Extract the (x, y) coordinate from the center of the cell holding the provided text.  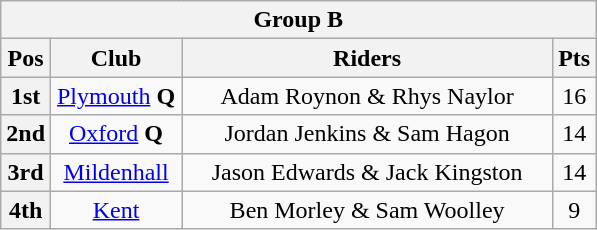
Oxford Q (116, 134)
2nd (26, 134)
Pts (574, 58)
4th (26, 210)
Ben Morley & Sam Woolley (368, 210)
Mildenhall (116, 172)
9 (574, 210)
Kent (116, 210)
Riders (368, 58)
Jordan Jenkins & Sam Hagon (368, 134)
Adam Roynon & Rhys Naylor (368, 96)
Plymouth Q (116, 96)
3rd (26, 172)
Jason Edwards & Jack Kingston (368, 172)
Club (116, 58)
1st (26, 96)
16 (574, 96)
Pos (26, 58)
Group B (298, 20)
